Determine the (x, y) coordinate at the center of the cell enclosing the given text.  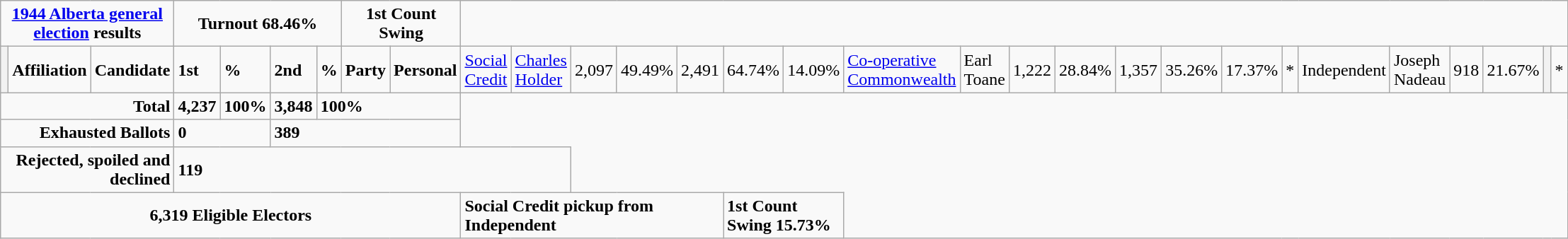
2nd (293, 69)
1,222 (1032, 69)
Affiliation (50, 69)
Co-operative Commonwealth (902, 69)
0 (222, 133)
Rejected, spoiled and declined (88, 170)
35.26% (1192, 69)
Party (365, 69)
4,237 (197, 106)
Independent (1344, 69)
3,848 (293, 106)
Personal (425, 69)
389 (365, 133)
Exhausted Ballots (88, 133)
Joseph Nadeau (1419, 69)
2,491 (701, 69)
Social Credit pickup from Independent (592, 215)
1st Count Swing (401, 24)
6,319 Eligible Electors (231, 215)
14.09% (814, 69)
119 (372, 170)
Total (88, 106)
Social Credit (486, 69)
1st Count Swing 15.73% (784, 215)
Turnout 68.46% (258, 24)
17.37% (1252, 69)
1st (197, 69)
28.84% (1085, 69)
64.74% (753, 69)
Candidate (132, 69)
1944 Alberta general election results (88, 24)
Earl Toane (984, 69)
21.67% (1513, 69)
49.49% (647, 69)
Charles Holder (541, 69)
918 (1467, 69)
1,357 (1138, 69)
2,097 (593, 69)
